Determine the (x, y) coordinate at the center of the cell enclosing the given text.  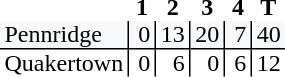
Pennridge (64, 35)
40 (268, 35)
Quakertown (64, 63)
13 (172, 35)
20 (207, 35)
7 (238, 35)
12 (268, 63)
